Return the [x, y] coordinate for the center point of the cell that contains the specified text.  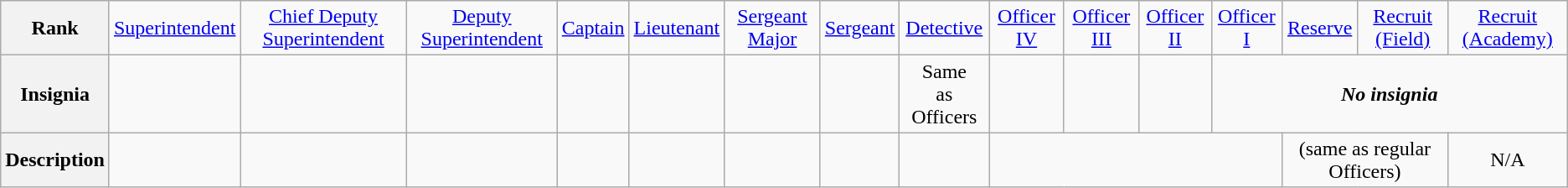
Sergeant Major [772, 29]
Superintendent [174, 29]
Officer IV [1027, 29]
Insignia [55, 94]
Rank [55, 29]
(same as regular Officers) [1364, 159]
Detective [945, 29]
Lieutenant [677, 29]
N/A [1508, 159]
No insignia [1389, 94]
Reserve [1320, 29]
Captain [593, 29]
Recruit (Academy) [1508, 29]
Sergeant [859, 29]
Sameas Officers [945, 94]
Officer II [1174, 29]
Deputy Superintendent [482, 29]
Officer III [1101, 29]
Recruit (Field) [1403, 29]
Officer I [1246, 29]
Description [55, 159]
Chief Deputy Superintendent [323, 29]
